Locate the cell with the specified text and output its [x, y] center coordinate. 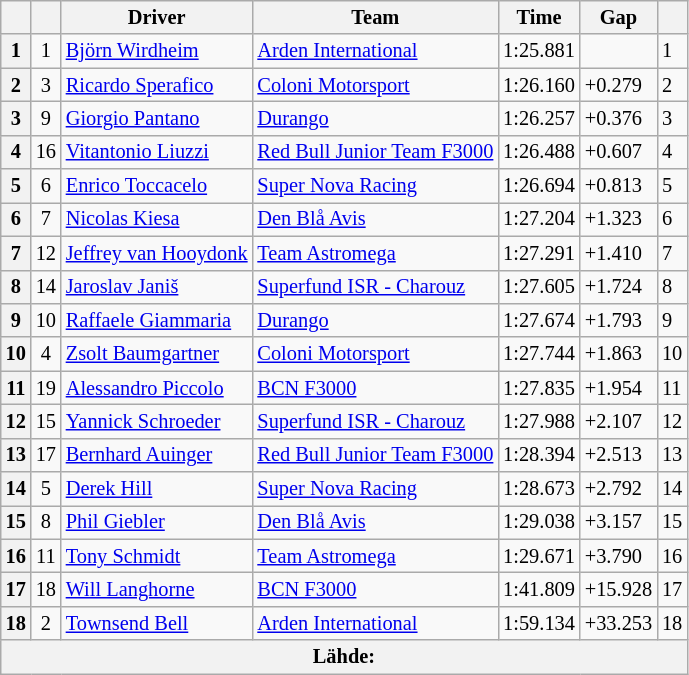
Zsolt Baumgartner [157, 354]
+3.790 [618, 556]
Jaroslav Janiš [157, 287]
Alessandro Piccolo [157, 388]
+0.607 [618, 152]
Gap [618, 17]
1:27.835 [539, 388]
+15.928 [618, 589]
Yannick Schroeder [157, 421]
+1.863 [618, 354]
Vitantonio Liuzzi [157, 152]
1:41.809 [539, 589]
+1.793 [618, 320]
1:27.674 [539, 320]
Derek Hill [157, 489]
1:28.394 [539, 455]
1:59.134 [539, 623]
Jeffrey van Hooydonk [157, 253]
+1.954 [618, 388]
+1.410 [618, 253]
Team [375, 17]
1:27.291 [539, 253]
Lähde: [344, 657]
Phil Giebler [157, 522]
Björn Wirdheim [157, 51]
Raffaele Giammaria [157, 320]
+2.792 [618, 489]
+1.724 [618, 287]
Nicolas Kiesa [157, 219]
1:27.605 [539, 287]
Will Langhorne [157, 589]
+2.513 [618, 455]
1:27.204 [539, 219]
1:27.988 [539, 421]
Enrico Toccacelo [157, 186]
1:29.671 [539, 556]
1:28.673 [539, 489]
1:25.881 [539, 51]
+3.157 [618, 522]
1:26.488 [539, 152]
+0.376 [618, 118]
+1.323 [618, 219]
1:26.257 [539, 118]
+0.279 [618, 85]
+2.107 [618, 421]
Driver [157, 17]
Ricardo Sperafico [157, 85]
Giorgio Pantano [157, 118]
Tony Schmidt [157, 556]
Bernhard Auinger [157, 455]
Townsend Bell [157, 623]
Time [539, 17]
1:26.694 [539, 186]
+33.253 [618, 623]
1:29.038 [539, 522]
+0.813 [618, 186]
1:27.744 [539, 354]
1:26.160 [539, 85]
19 [46, 388]
